Return the [X, Y] coordinate for the center point of the cell that contains the specified text.  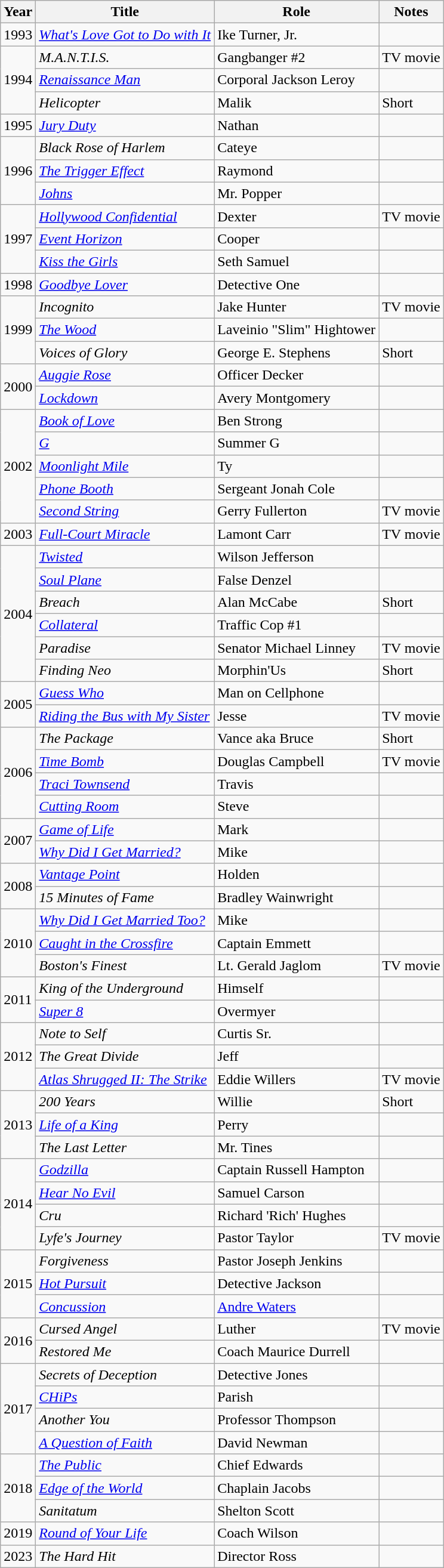
2017 [18, 1408]
Curtis Sr. [297, 1034]
Twisted [125, 557]
Cursed Angel [125, 1329]
Book of Love [125, 421]
2010 [18, 943]
Cateye [297, 148]
A Question of Faith [125, 1443]
Nathan [297, 125]
Lyfe's Journey [125, 1238]
Breach [125, 602]
Officer Decker [297, 375]
2004 [18, 613]
Eddie Willers [297, 1079]
Corporal Jackson Leroy [297, 80]
Moonlight Mile [125, 466]
2018 [18, 1488]
King of the Underground [125, 988]
Goodbye Lover [125, 285]
Pastor Taylor [297, 1238]
The Wood [125, 330]
Detective Jackson [297, 1283]
The Trigger Effect [125, 171]
Why Did I Get Married? [125, 852]
Voices of Glory [125, 353]
Lamont Carr [297, 534]
Vance aka Bruce [297, 739]
Luther [297, 1329]
Avery Montgomery [297, 398]
2016 [18, 1340]
2012 [18, 1057]
Vantage Point [125, 875]
The Great Divide [125, 1057]
Steve [297, 807]
Coach Maurice Durrell [297, 1351]
The Last Letter [125, 1147]
Malik [297, 103]
Gangbanger #2 [297, 57]
2008 [18, 886]
Hollywood Confidential [125, 216]
Raymond [297, 171]
Summer G [297, 443]
Laveinio "Slim" Hightower [297, 330]
The Public [125, 1465]
Alan McCabe [297, 602]
Jake Hunter [297, 307]
Full-Court Miracle [125, 534]
Mark [297, 829]
Coach Wilson [297, 1533]
Shelton Scott [297, 1511]
Morphin'Us [297, 671]
2014 [18, 1204]
Atlas Shrugged II: The Strike [125, 1079]
Phone Booth [125, 489]
Jesse [297, 716]
Super 8 [125, 1011]
1999 [18, 330]
1993 [18, 35]
Renaissance Man [125, 80]
Bradley Wainwright [297, 897]
Cru [125, 1215]
Edge of the World [125, 1488]
Boston's Finest [125, 965]
Time Bomb [125, 761]
2019 [18, 1533]
Caught in the Crossfire [125, 943]
Himself [297, 988]
Detective One [297, 285]
Johns [125, 193]
Incognito [125, 307]
Year [18, 12]
Gerry Fullerton [297, 511]
Role [297, 12]
Soul Plane [125, 579]
Professor Thompson [297, 1420]
Title [125, 12]
Captain Emmett [297, 943]
Pastor Joseph Jenkins [297, 1261]
The Hard Hit [125, 1556]
Lockdown [125, 398]
Chaplain Jacobs [297, 1488]
Note to Self [125, 1034]
Helicopter [125, 103]
Concussion [125, 1306]
Round of Your Life [125, 1533]
Jeff [297, 1057]
Ben Strong [297, 421]
2015 [18, 1283]
Director Ross [297, 1556]
CHiPs [125, 1397]
1995 [18, 125]
Man on Cellphone [297, 693]
2007 [18, 841]
Mr. Popper [297, 193]
Collateral [125, 625]
Perry [297, 1125]
Lt. Gerald Jaglom [297, 965]
Captain Russell Hampton [297, 1170]
Godzilla [125, 1170]
Ike Turner, Jr. [297, 35]
Hear No Evil [125, 1193]
The Package [125, 739]
Cooper [297, 239]
Overmyer [297, 1011]
1994 [18, 80]
Black Rose of Harlem [125, 148]
Sergeant Jonah Cole [297, 489]
Parish [297, 1397]
M.A.N.T.I.S. [125, 57]
Second String [125, 511]
Restored Me [125, 1351]
G [125, 443]
Notes [412, 12]
What's Love Got to Do with It [125, 35]
200 Years [125, 1102]
1996 [18, 171]
Douglas Campbell [297, 761]
Senator Michael Linney [297, 647]
Riding the Bus with My Sister [125, 716]
Andre Waters [297, 1306]
Wilson Jefferson [297, 557]
2023 [18, 1556]
Hot Pursuit [125, 1283]
Guess Who [125, 693]
Chief Edwards [297, 1465]
Traffic Cop #1 [297, 625]
Mr. Tines [297, 1147]
Ty [297, 466]
Sanitatum [125, 1511]
David Newman [297, 1443]
Game of Life [125, 829]
Finding Neo [125, 671]
Auggie Rose [125, 375]
Secrets of Deception [125, 1374]
Life of a King [125, 1125]
2003 [18, 534]
Richard 'Rich' Hughes [297, 1215]
1997 [18, 239]
Holden [297, 875]
Detective Jones [297, 1374]
Cutting Room [125, 807]
Forgiveness [125, 1261]
Dexter [297, 216]
Another You [125, 1420]
2002 [18, 466]
15 Minutes of Fame [125, 897]
2005 [18, 705]
Why Did I Get Married Too? [125, 920]
George E. Stephens [297, 353]
Traci Townsend [125, 784]
Samuel Carson [297, 1193]
False Denzel [297, 579]
Travis [297, 784]
Kiss the Girls [125, 261]
2013 [18, 1125]
2000 [18, 387]
Paradise [125, 647]
Event Horizon [125, 239]
Seth Samuel [297, 261]
Jury Duty [125, 125]
2011 [18, 999]
Willie [297, 1102]
2006 [18, 773]
1998 [18, 285]
